Locate the cell with the specified text and output its [x, y] center coordinate. 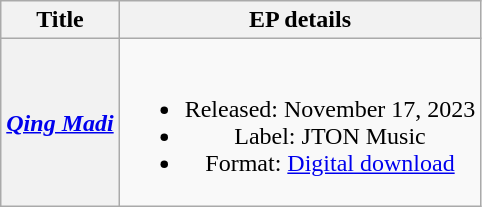
EP details [300, 20]
Title [60, 20]
Qing Madi [60, 122]
Released: November 17, 2023Label: JTON MusicFormat: Digital download [300, 122]
